For the text-containing cell, return its midpoint in (x, y) coordinate format. 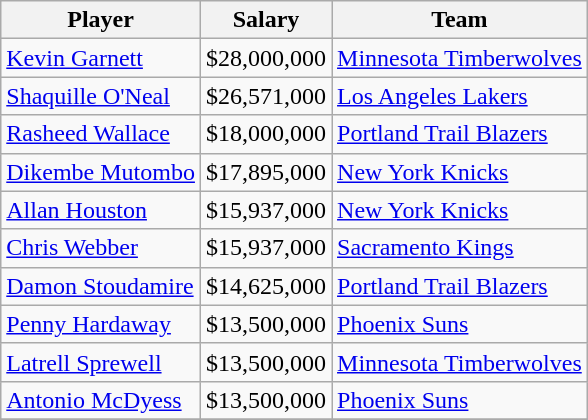
Antonio McDyess (101, 400)
$18,000,000 (266, 134)
$28,000,000 (266, 58)
$26,571,000 (266, 96)
Shaquille O'Neal (101, 96)
Damon Stoudamire (101, 286)
$17,895,000 (266, 172)
Player (101, 20)
Dikembe Mutombo (101, 172)
Chris Webber (101, 248)
$14,625,000 (266, 286)
Penny Hardaway (101, 324)
Rasheed Wallace (101, 134)
Sacramento Kings (460, 248)
Latrell Sprewell (101, 362)
Salary (266, 20)
Allan Houston (101, 210)
Los Angeles Lakers (460, 96)
Kevin Garnett (101, 58)
Team (460, 20)
